Capture the cell that displays the provided text and extract its [x, y] central coordinate. 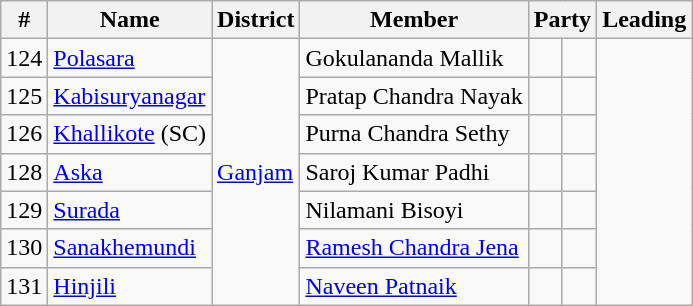
Saroj Kumar Padhi [414, 172]
Gokulananda Mallik [414, 58]
District [256, 20]
Aska [130, 172]
Purna Chandra Sethy [414, 134]
124 [24, 58]
125 [24, 96]
Name [130, 20]
Khallikote (SC) [130, 134]
130 [24, 248]
Surada [130, 210]
Leading [644, 20]
Nilamani Bisoyi [414, 210]
Hinjili [130, 286]
126 [24, 134]
129 [24, 210]
Member [414, 20]
128 [24, 172]
Party [562, 20]
131 [24, 286]
Ganjam [256, 172]
Ramesh Chandra Jena [414, 248]
# [24, 20]
Pratap Chandra Nayak [414, 96]
Polasara [130, 58]
Sanakhemundi [130, 248]
Naveen Patnaik [414, 286]
Kabisuryanagar [130, 96]
